Identify which cell holds the provided text, then report its (X, Y) central coordinate. 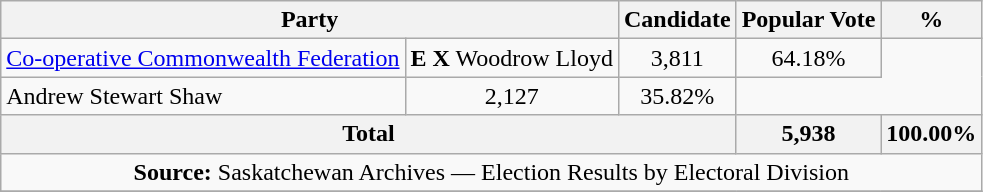
E X Woodrow Lloyd (512, 58)
Andrew Stewart Shaw (203, 96)
64.18% (808, 58)
2,127 (512, 96)
% (932, 20)
Candidate (677, 20)
3,811 (677, 58)
35.82% (677, 96)
Source: Saskatchewan Archives — Election Results by Electoral Division (492, 172)
Total (368, 134)
100.00% (932, 134)
Popular Vote (808, 20)
Party (310, 20)
Co-operative Commonwealth Federation (203, 58)
5,938 (808, 134)
